Output the [X, Y] coordinate of the center of the cell containing the given text.  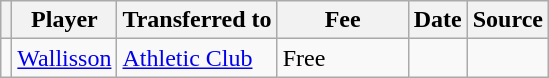
Free [342, 58]
Fee [342, 20]
Athletic Club [197, 58]
Date [438, 20]
Wallisson [64, 58]
Player [64, 20]
Transferred to [197, 20]
Source [508, 20]
